Pinpoint the cell where the given text exists, returning its [X, Y] midpoint coordinate. 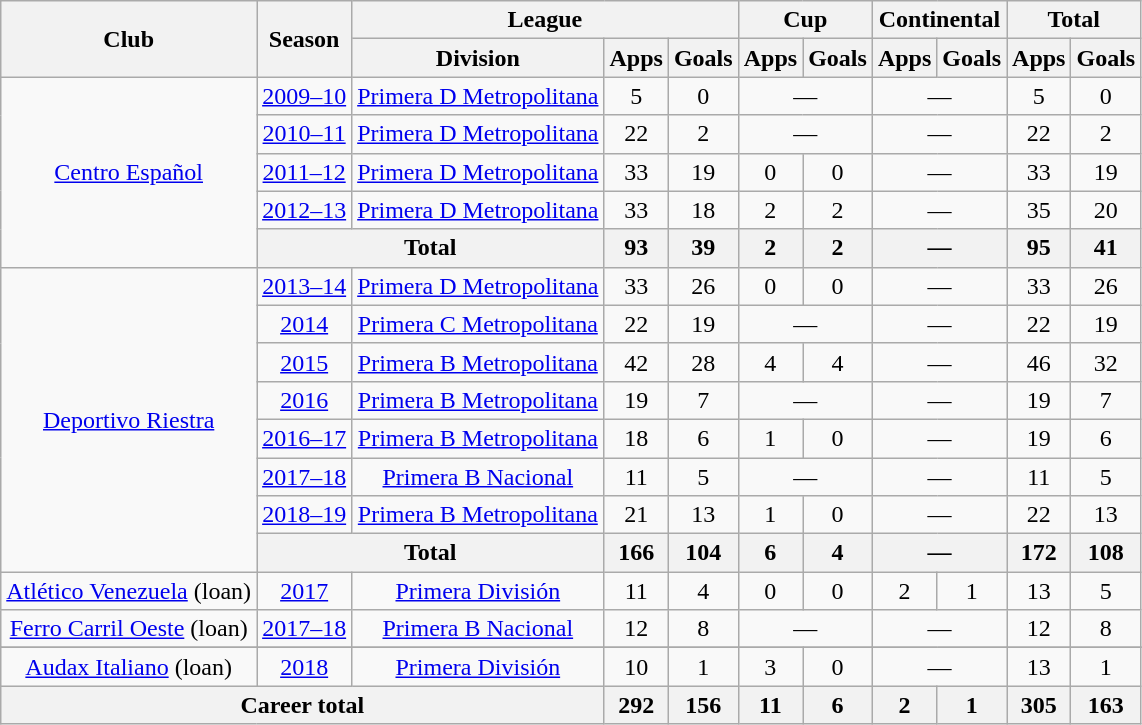
2015 [304, 362]
166 [636, 553]
10 [636, 667]
Continental [939, 20]
156 [703, 705]
20 [1106, 210]
2016–17 [304, 438]
104 [703, 553]
Season [304, 39]
21 [636, 515]
2011–12 [304, 172]
42 [636, 362]
46 [1039, 362]
Primera C Metropolitana [478, 324]
2018 [304, 667]
35 [1039, 210]
2014 [304, 324]
Atlético Venezuela (loan) [129, 591]
Division [478, 58]
Centro Español [129, 172]
2012–13 [304, 210]
Ferro Carril Oeste (loan) [129, 629]
League [546, 20]
Career total [302, 705]
Audax Italiano (loan) [129, 667]
Deportivo Riestra [129, 419]
95 [1039, 248]
93 [636, 248]
163 [1106, 705]
28 [703, 362]
108 [1106, 553]
Club [129, 39]
41 [1106, 248]
2016 [304, 400]
32 [1106, 362]
39 [703, 248]
Cup [805, 20]
3 [770, 667]
305 [1039, 705]
2010–11 [304, 134]
2018–19 [304, 515]
292 [636, 705]
172 [1039, 553]
2013–14 [304, 286]
2009–10 [304, 96]
2017 [304, 591]
